Return [x, y] of the center of cell containing provided text 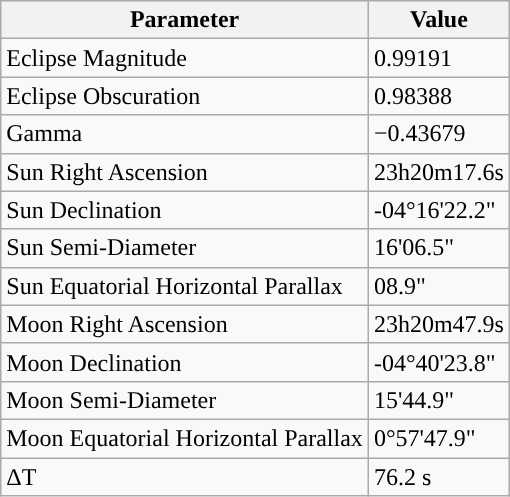
Sun Right Ascension [185, 172]
-04°16'22.2" [438, 210]
Sun Equatorial Horizontal Parallax [185, 286]
08.9" [438, 286]
0.98388 [438, 96]
0°57'47.9" [438, 438]
-04°40'23.8" [438, 362]
23h20m17.6s [438, 172]
Eclipse Magnitude [185, 58]
Moon Equatorial Horizontal Parallax [185, 438]
23h20m47.9s [438, 324]
0.99191 [438, 58]
16'06.5" [438, 248]
Moon Semi-Diameter [185, 400]
15'44.9" [438, 400]
Moon Declination [185, 362]
76.2 s [438, 477]
Sun Semi-Diameter [185, 248]
−0.43679 [438, 134]
Sun Declination [185, 210]
Gamma [185, 134]
ΔT [185, 477]
Moon Right Ascension [185, 324]
Parameter [185, 20]
Eclipse Obscuration [185, 96]
Value [438, 20]
